Capture the cell that displays the provided text and extract its (x, y) central coordinate. 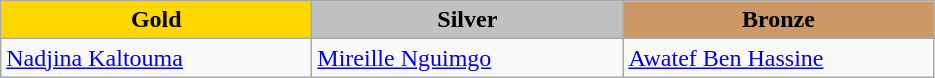
Nadjina Kaltouma (156, 58)
Bronze (778, 20)
Gold (156, 20)
Silver (468, 20)
Mireille Nguimgo (468, 58)
Awatef Ben Hassine (778, 58)
